Locate the cell with the specified text and output its [X, Y] center coordinate. 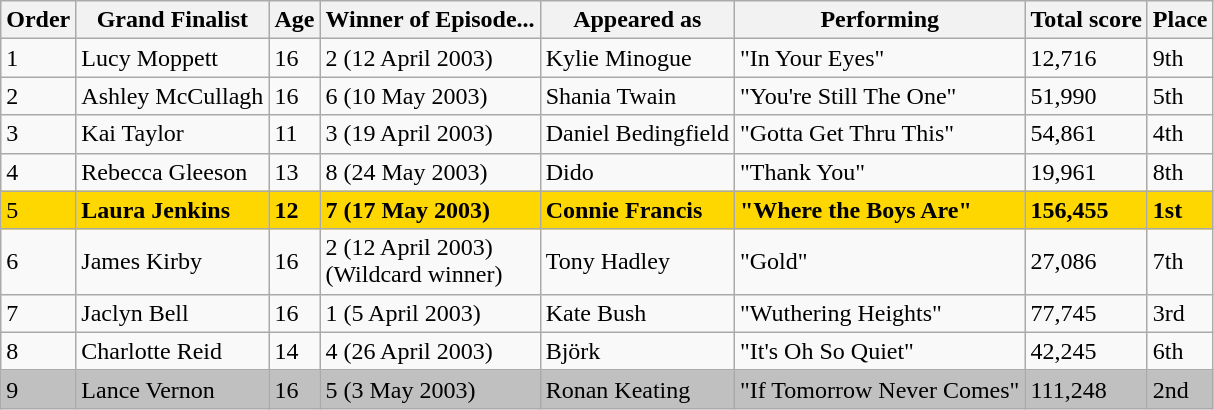
Lucy Moppett [172, 58]
Kylie Minogue [637, 58]
19,961 [1086, 172]
Kai Taylor [172, 134]
7th [1180, 262]
5 (3 May 2003) [430, 389]
Place [1180, 20]
Total score [1086, 20]
4 (26 April 2003) [430, 351]
111,248 [1086, 389]
12,716 [1086, 58]
6 (10 May 2003) [430, 96]
4th [1180, 134]
Tony Hadley [637, 262]
8th [1180, 172]
"It's Oh So Quiet" [879, 351]
Kate Bush [637, 313]
"If Tomorrow Never Comes" [879, 389]
77,745 [1086, 313]
Shania Twain [637, 96]
12 [294, 210]
5 [38, 210]
Age [294, 20]
54,861 [1086, 134]
51,990 [1086, 96]
2 (12 April 2003)(Wildcard winner) [430, 262]
"Wuthering Heights" [879, 313]
Björk [637, 351]
Dido [637, 172]
7 [38, 313]
6 [38, 262]
3rd [1180, 313]
Order [38, 20]
Jaclyn Bell [172, 313]
James Kirby [172, 262]
Lance Vernon [172, 389]
7 (17 May 2003) [430, 210]
11 [294, 134]
4 [38, 172]
3 [38, 134]
2nd [1180, 389]
156,455 [1086, 210]
13 [294, 172]
1 [38, 58]
"Gold" [879, 262]
1st [1180, 210]
27,086 [1086, 262]
3 (19 April 2003) [430, 134]
Grand Finalist [172, 20]
Performing [879, 20]
2 (12 April 2003) [430, 58]
8 (24 May 2003) [430, 172]
5th [1180, 96]
"Where the Boys Are" [879, 210]
Ronan Keating [637, 389]
Charlotte Reid [172, 351]
1 (5 April 2003) [430, 313]
Ashley McCullagh [172, 96]
42,245 [1086, 351]
"You're Still The One" [879, 96]
14 [294, 351]
9 [38, 389]
"Thank You" [879, 172]
Connie Francis [637, 210]
9th [1180, 58]
Winner of Episode... [430, 20]
Daniel Bedingfield [637, 134]
2 [38, 96]
"In Your Eyes" [879, 58]
Laura Jenkins [172, 210]
Rebecca Gleeson [172, 172]
6th [1180, 351]
Appeared as [637, 20]
"Gotta Get Thru This" [879, 134]
8 [38, 351]
